Pinpoint the cell where the given text exists, returning its [X, Y] midpoint coordinate. 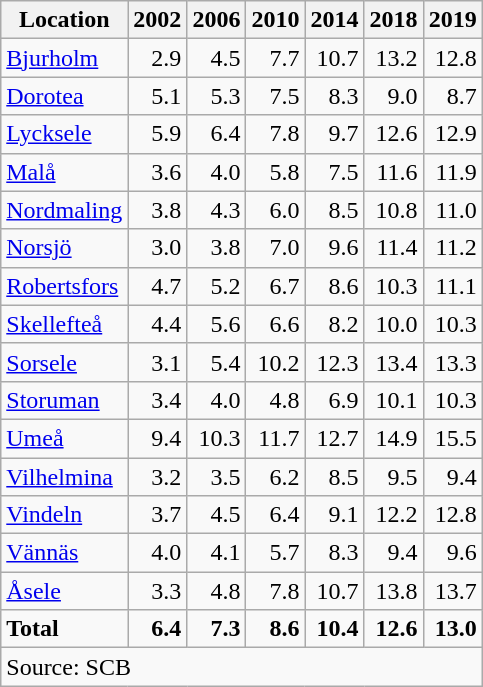
11.7 [276, 438]
5.4 [216, 362]
15.5 [452, 438]
2014 [334, 20]
3.4 [158, 400]
5.3 [216, 96]
13.3 [452, 362]
Umeå [64, 438]
2002 [158, 20]
Robertsfors [64, 286]
Location [64, 20]
5.2 [216, 286]
5.1 [158, 96]
14.9 [394, 438]
11.1 [452, 286]
5.9 [158, 134]
3.0 [158, 248]
6.0 [276, 210]
11.9 [452, 172]
8.2 [334, 324]
4.7 [158, 286]
Source: SCB [242, 667]
Vindeln [64, 515]
6.2 [276, 477]
Total [64, 629]
Lycksele [64, 134]
2.9 [158, 58]
7.0 [276, 248]
9.7 [334, 134]
10.8 [394, 210]
Sorsele [64, 362]
2006 [216, 20]
13.0 [452, 629]
4.3 [216, 210]
11.2 [452, 248]
12.9 [452, 134]
6.6 [276, 324]
11.4 [394, 248]
7.3 [216, 629]
6.7 [276, 286]
2010 [276, 20]
10.4 [334, 629]
13.4 [394, 362]
3.5 [216, 477]
4.1 [216, 553]
9.0 [394, 96]
Storuman [64, 400]
3.3 [158, 591]
2019 [452, 20]
Norsjö [64, 248]
7.7 [276, 58]
9.5 [394, 477]
10.2 [276, 362]
4.4 [158, 324]
Malå [64, 172]
2018 [394, 20]
9.1 [334, 515]
5.7 [276, 553]
13.8 [394, 591]
12.2 [394, 515]
8.7 [452, 96]
10.0 [394, 324]
12.7 [334, 438]
3.7 [158, 515]
10.1 [394, 400]
Vilhelmina [64, 477]
Nordmaling [64, 210]
3.6 [158, 172]
12.3 [334, 362]
13.2 [394, 58]
6.9 [334, 400]
5.6 [216, 324]
3.1 [158, 362]
Dorotea [64, 96]
3.2 [158, 477]
13.7 [452, 591]
5.8 [276, 172]
11.6 [394, 172]
Åsele [64, 591]
Skellefteå [64, 324]
Bjurholm [64, 58]
11.0 [452, 210]
Vännäs [64, 553]
